Return [x, y] of the center of cell containing provided text 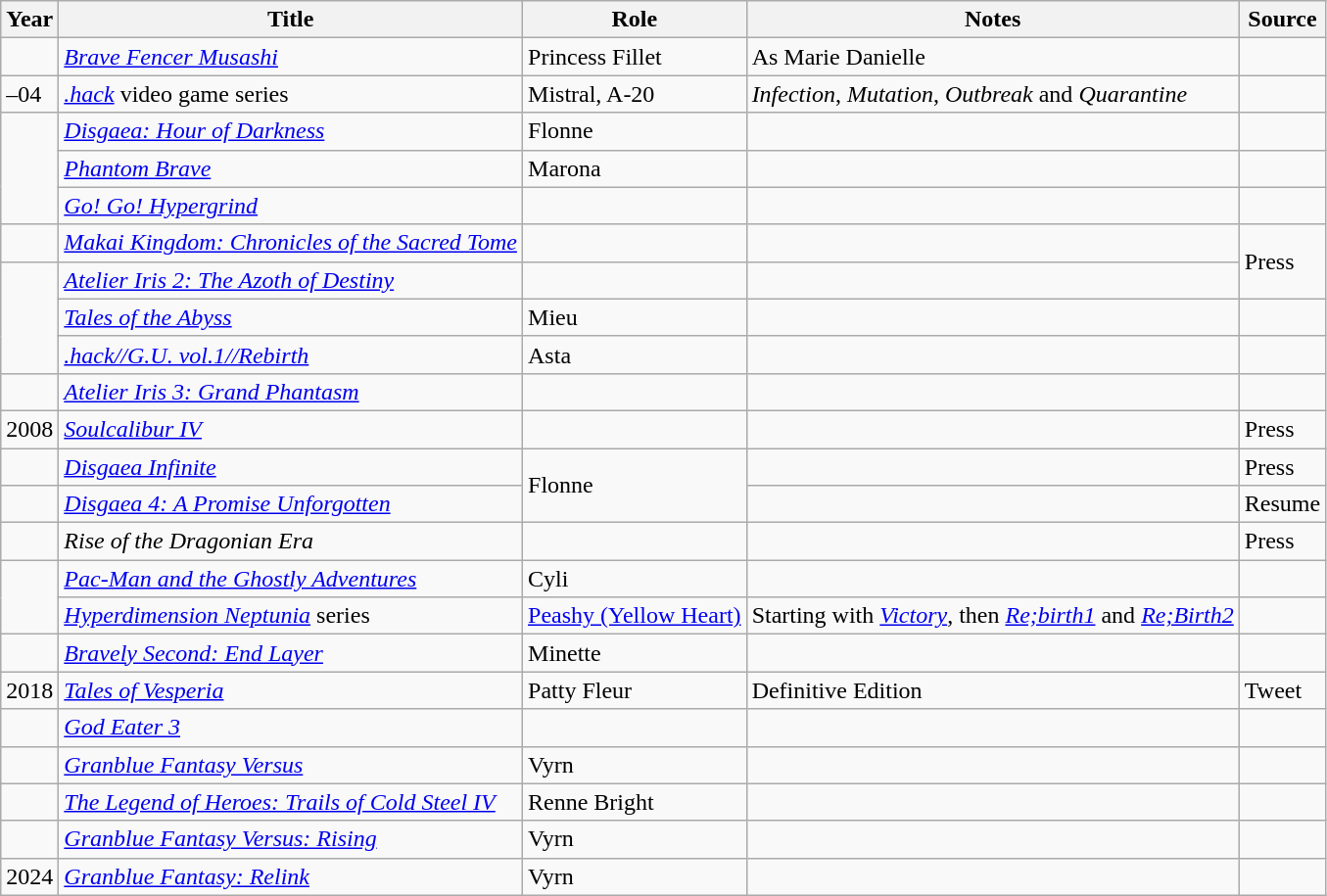
Atelier Iris 2: The Azoth of Destiny [291, 280]
Tweet [1282, 690]
2008 [29, 429]
Infection, Mutation, Outbreak and Quarantine [993, 94]
Disgaea 4: A Promise Unforgotten [291, 504]
Source [1282, 20]
Disgaea: Hour of Darkness [291, 131]
Phantom Brave [291, 168]
Asta [635, 354]
Granblue Fantasy Versus: Rising [291, 839]
Atelier Iris 3: Grand Phantasm [291, 392]
Tales of the Abyss [291, 317]
Hyperdimension Neptunia series [291, 616]
The Legend of Heroes: Trails of Cold Steel IV [291, 802]
Mistral, A-20 [635, 94]
Notes [993, 20]
Renne Bright [635, 802]
–04 [29, 94]
Tales of Vesperia [291, 690]
As Marie Danielle [993, 57]
Go! Go! Hypergrind [291, 206]
2024 [29, 876]
Starting with Victory, then Re;birth1 and Re;Birth2 [993, 616]
Soulcalibur IV [291, 429]
2018 [29, 690]
.hack//G.U. vol.1//Rebirth [291, 354]
Brave Fencer Musashi [291, 57]
Cyli [635, 579]
Rise of the Dragonian Era [291, 542]
Granblue Fantasy Versus [291, 765]
Resume [1282, 504]
Makai Kingdom: Chronicles of the Sacred Tome [291, 243]
Patty Fleur [635, 690]
Year [29, 20]
God Eater 3 [291, 728]
Marona [635, 168]
.hack video game series [291, 94]
Role [635, 20]
Peashy (Yellow Heart) [635, 616]
Minette [635, 653]
Title [291, 20]
Disgaea Infinite [291, 467]
Definitive Edition [993, 690]
Pac-Man and the Ghostly Adventures [291, 579]
Mieu [635, 317]
Bravely Second: End Layer [291, 653]
Princess Fillet [635, 57]
Granblue Fantasy: Relink [291, 876]
